Capture the cell that displays the provided text and extract its [x, y] central coordinate. 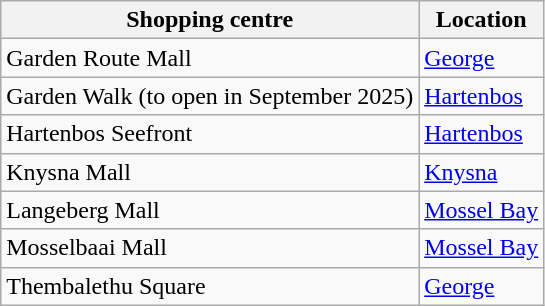
Garden Route Mall [210, 58]
Hartenbos Seefront [210, 134]
Langeberg Mall [210, 210]
Shopping centre [210, 20]
Garden Walk (to open in September 2025) [210, 96]
Knysna Mall [210, 172]
Location [482, 20]
Knysna [482, 172]
Mosselbaai Mall [210, 248]
Thembalethu Square [210, 286]
